Pinpoint the cell where the given text exists, returning its (x, y) midpoint coordinate. 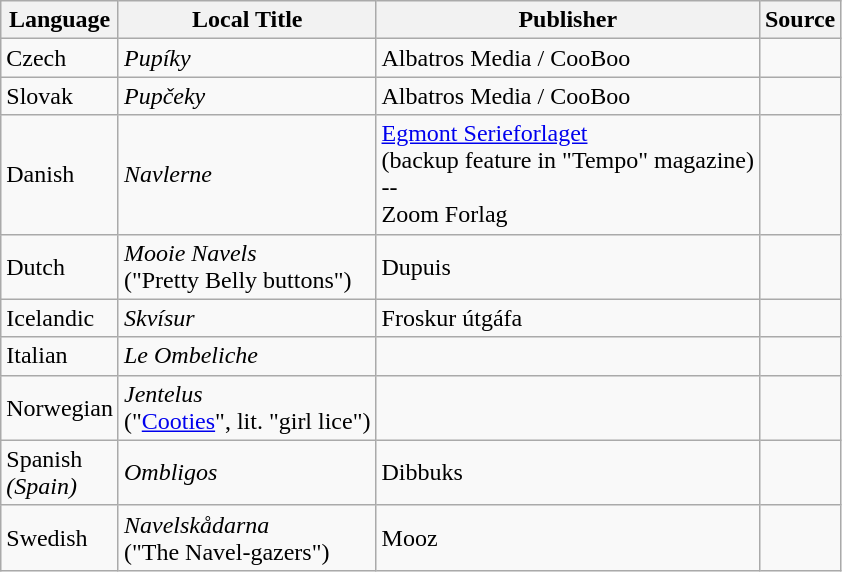
Source (800, 20)
Pupíky (247, 58)
Icelandic (60, 318)
Dibbuks (568, 472)
Jentelus("Cooties", lit. "girl lice") (247, 408)
Egmont Serieforlaget(backup feature in "Tempo" magazine)--Zoom Forlag (568, 174)
Norwegian (60, 408)
Dutch (60, 266)
Publisher (568, 20)
Czech (60, 58)
Danish (60, 174)
Swedish (60, 538)
Language (60, 20)
Local Title (247, 20)
Le Ombeliche (247, 356)
Spanish(Spain) (60, 472)
Mooie Navels("Pretty Belly buttons") (247, 266)
Slovak (60, 96)
Mooz (568, 538)
Ombligos (247, 472)
Pupčeky (247, 96)
Froskur útgáfa (568, 318)
Dupuis (568, 266)
Navlerne (247, 174)
Skvísur (247, 318)
Navelskådarna("The Navel-gazers") (247, 538)
Italian (60, 356)
